Extract the [X, Y] coordinate from the center of the cell holding the provided text.  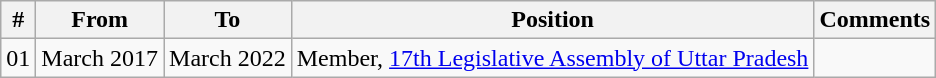
01 [18, 58]
From [100, 20]
March 2022 [228, 58]
Position [552, 20]
To [228, 20]
March 2017 [100, 58]
Comments [875, 20]
Member, 17th Legislative Assembly of Uttar Pradesh [552, 58]
# [18, 20]
